Extract the [X, Y] coordinate from the center of the cell holding the provided text.  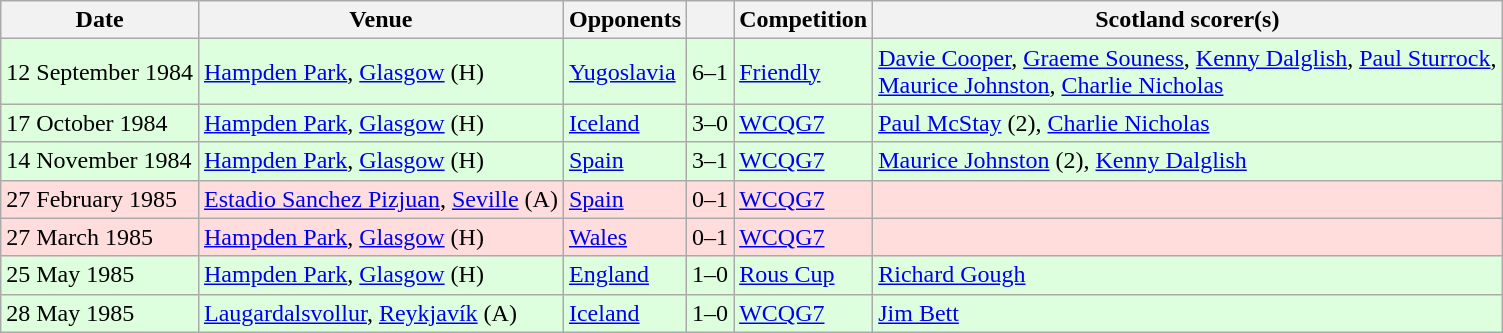
Opponents [624, 20]
Wales [624, 237]
Paul McStay (2), Charlie Nicholas [1188, 123]
14 November 1984 [100, 161]
3–0 [710, 123]
27 February 1985 [100, 199]
Yugoslavia [624, 72]
Competition [804, 20]
Scotland scorer(s) [1188, 20]
28 May 1985 [100, 313]
12 September 1984 [100, 72]
Jim Bett [1188, 313]
6–1 [710, 72]
3–1 [710, 161]
25 May 1985 [100, 275]
Date [100, 20]
Davie Cooper, Graeme Souness, Kenny Dalglish, Paul Sturrock, Maurice Johnston, Charlie Nicholas [1188, 72]
Friendly [804, 72]
Venue [380, 20]
17 October 1984 [100, 123]
Estadio Sanchez Pizjuan, Seville (A) [380, 199]
England [624, 275]
Richard Gough [1188, 275]
Maurice Johnston (2), Kenny Dalglish [1188, 161]
Rous Cup [804, 275]
27 March 1985 [100, 237]
Laugardalsvollur, Reykjavík (A) [380, 313]
